Determine the [X, Y] coordinate at the center of the cell enclosing the given text.  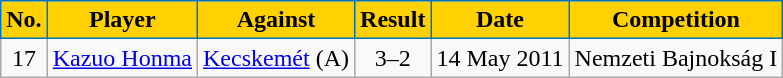
Player [122, 20]
Kecskemét (A) [276, 58]
Date [500, 20]
Against [276, 20]
Nemzeti Bajnokság I [676, 58]
Kazuo Honma [122, 58]
14 May 2011 [500, 58]
Competition [676, 20]
Result [393, 20]
17 [24, 58]
No. [24, 20]
3–2 [393, 58]
